Scan for the cell matching the given text and deliver its (X, Y) coordinate at center. 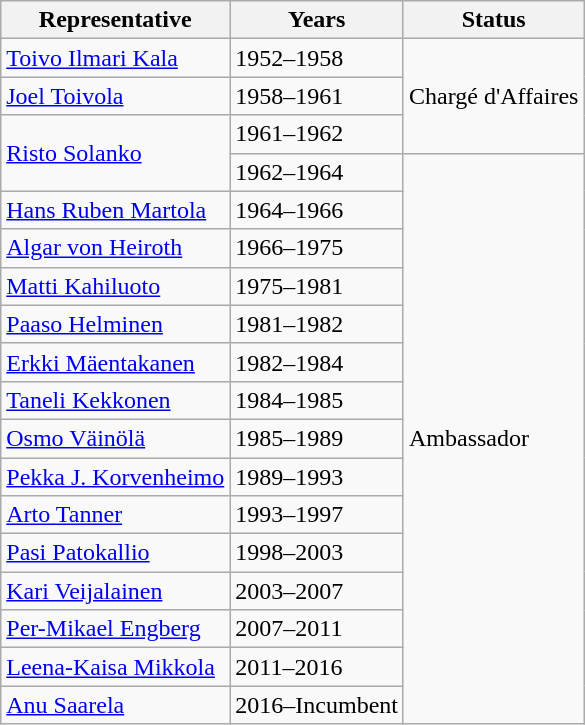
Status (493, 20)
1952–1958 (317, 58)
Taneli Kekkonen (116, 400)
Years (317, 20)
1989–1993 (317, 477)
2003–2007 (317, 591)
Per-Mikael Engberg (116, 629)
1998–2003 (317, 553)
2016–Incumbent (317, 705)
Osmo Väinölä (116, 438)
Algar von Heiroth (116, 248)
Leena-Kaisa Mikkola (116, 667)
1958–1961 (317, 96)
Representative (116, 20)
Kari Veijalainen (116, 591)
1993–1997 (317, 515)
2007–2011 (317, 629)
Pekka J. Korvenheimo (116, 477)
Chargé d'Affaires (493, 96)
Paaso Helminen (116, 324)
1975–1981 (317, 286)
Pasi Patokallio (116, 553)
Erkki Mäentakanen (116, 362)
1981–1982 (317, 324)
1964–1966 (317, 210)
1966–1975 (317, 248)
1984–1985 (317, 400)
Toivo Ilmari Kala (116, 58)
Risto Solanko (116, 153)
Arto Tanner (116, 515)
1985–1989 (317, 438)
Joel Toivola (116, 96)
1982–1984 (317, 362)
Matti Kahiluoto (116, 286)
2011–2016 (317, 667)
1962–1964 (317, 172)
1961–1962 (317, 134)
Hans Ruben Martola (116, 210)
Anu Saarela (116, 705)
Ambassador (493, 438)
